Detect which cell encompasses the target text, then output its (x, y) center coordinate. 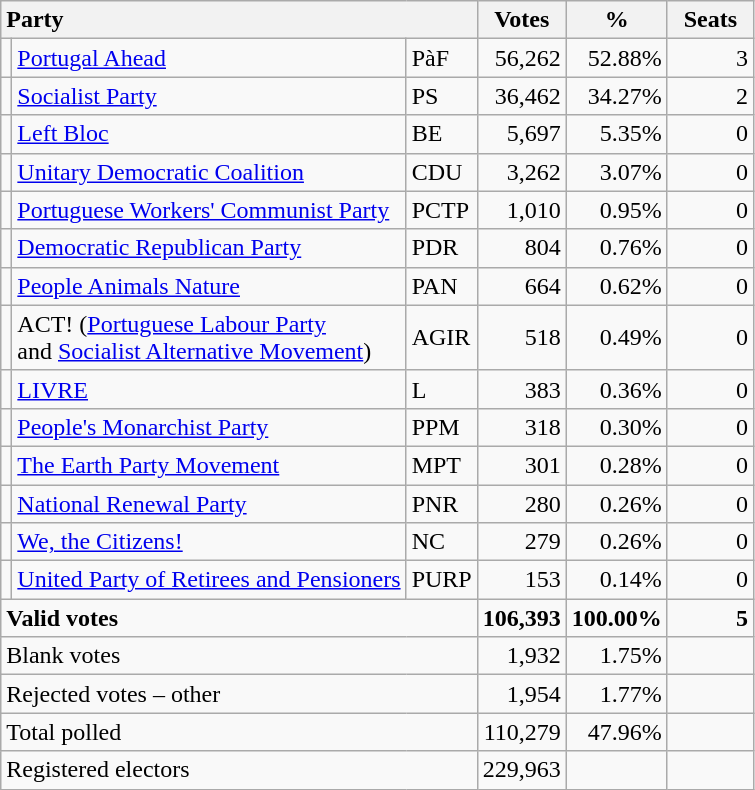
Portugal Ahead (209, 58)
1.75% (616, 656)
804 (522, 248)
NC (442, 542)
Socialist Party (209, 96)
PàF (442, 58)
0.95% (616, 210)
1,932 (522, 656)
664 (522, 286)
1.77% (616, 694)
47.96% (616, 732)
Registered electors (239, 770)
0.76% (616, 248)
Unitary Democratic Coalition (209, 172)
36,462 (522, 96)
3.07% (616, 172)
Total polled (239, 732)
3,262 (522, 172)
Left Bloc (209, 134)
110,279 (522, 732)
United Party of Retirees and Pensioners (209, 580)
Valid votes (239, 618)
National Renewal Party (209, 503)
280 (522, 503)
0.36% (616, 389)
PCTP (442, 210)
PAN (442, 286)
106,393 (522, 618)
52.88% (616, 58)
PNR (442, 503)
5 (710, 618)
AGIR (442, 338)
The Earth Party Movement (209, 465)
5.35% (616, 134)
ACT! (Portuguese Labour Partyand Socialist Alternative Movement) (209, 338)
0.62% (616, 286)
279 (522, 542)
MPT (442, 465)
PDR (442, 248)
0.30% (616, 427)
Seats (710, 20)
2 (710, 96)
518 (522, 338)
Party (239, 20)
Democratic Republican Party (209, 248)
383 (522, 389)
229,963 (522, 770)
BE (442, 134)
301 (522, 465)
LIVRE (209, 389)
PS (442, 96)
0.14% (616, 580)
CDU (442, 172)
We, the Citizens! (209, 542)
318 (522, 427)
People Animals Nature (209, 286)
Blank votes (239, 656)
34.27% (616, 96)
Rejected votes – other (239, 694)
56,262 (522, 58)
1,010 (522, 210)
PPM (442, 427)
100.00% (616, 618)
1,954 (522, 694)
Votes (522, 20)
0.28% (616, 465)
% (616, 20)
People's Monarchist Party (209, 427)
153 (522, 580)
PURP (442, 580)
3 (710, 58)
L (442, 389)
0.49% (616, 338)
5,697 (522, 134)
Portuguese Workers' Communist Party (209, 210)
